Extract the (X, Y) coordinate from the center of the cell holding the provided text.  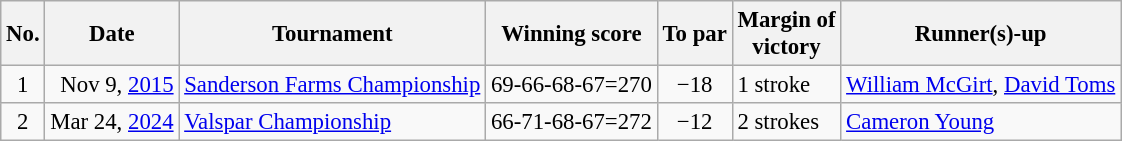
William McGirt, David Toms (981, 85)
2 (23, 122)
To par (694, 34)
2 strokes (786, 122)
Valspar Championship (332, 122)
1 (23, 85)
66-71-68-67=272 (572, 122)
−18 (694, 85)
No. (23, 34)
69-66-68-67=270 (572, 85)
Margin ofvictory (786, 34)
−12 (694, 122)
Runner(s)-up (981, 34)
Nov 9, 2015 (112, 85)
Winning score (572, 34)
Mar 24, 2024 (112, 122)
1 stroke (786, 85)
Tournament (332, 34)
Cameron Young (981, 122)
Sanderson Farms Championship (332, 85)
Date (112, 34)
